Pinpoint the cell where the given text exists, returning its (X, Y) midpoint coordinate. 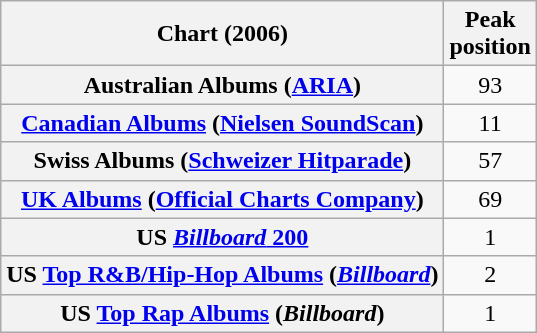
Canadian Albums (Nielsen SoundScan) (222, 123)
US Billboard 200 (222, 237)
Australian Albums (ARIA) (222, 85)
UK Albums (Official Charts Company) (222, 199)
Peakposition (490, 34)
Swiss Albums (Schweizer Hitparade) (222, 161)
69 (490, 199)
57 (490, 161)
2 (490, 275)
US Top R&B/Hip-Hop Albums (Billboard) (222, 275)
US Top Rap Albums (Billboard) (222, 313)
11 (490, 123)
93 (490, 85)
Chart (2006) (222, 34)
